Pinpoint the cell where the given text exists, returning its [x, y] midpoint coordinate. 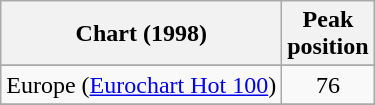
76 [328, 85]
Chart (1998) [142, 34]
Peakposition [328, 34]
Europe (Eurochart Hot 100) [142, 85]
